Determine the [X, Y] coordinate at the center of the cell enclosing the given text.  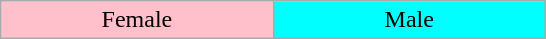
Female [137, 20]
Male [409, 20]
